Pinpoint the cell where the given text exists, returning its [X, Y] midpoint coordinate. 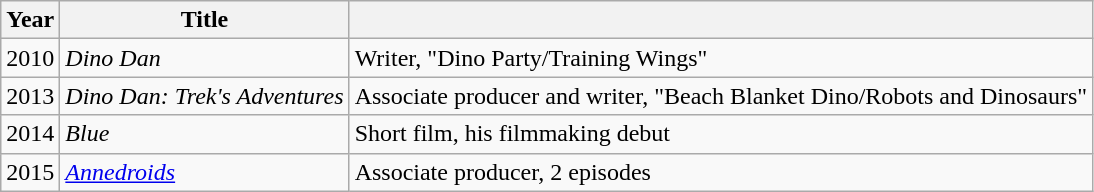
Dino Dan [204, 58]
2014 [30, 134]
2010 [30, 58]
2013 [30, 96]
Short film, his filmmaking debut [721, 134]
Associate producer, 2 episodes [721, 172]
Associate producer and writer, "Beach Blanket Dino/Robots and Dinosaurs" [721, 96]
Blue [204, 134]
Annedroids [204, 172]
2015 [30, 172]
Dino Dan: Trek's Adventures [204, 96]
Writer, "Dino Party/Training Wings" [721, 58]
Year [30, 20]
Title [204, 20]
